For the text-containing cell, return its midpoint in [X, Y] coordinate format. 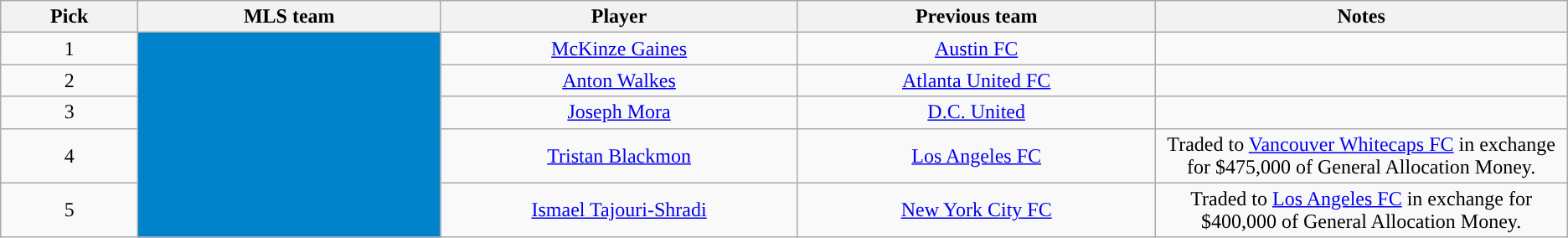
MLS team [290, 17]
5 [70, 210]
Previous team [977, 17]
Traded to Los Angeles FC in exchange for $400,000 of General Allocation Money. [1361, 210]
Joseph Mora [620, 112]
4 [70, 156]
Anton Walkes [620, 80]
Atlanta United FC [977, 80]
Los Angeles FC [977, 156]
Ismael Tajouri-Shradi [620, 210]
2 [70, 80]
Traded to Vancouver Whitecaps FC in exchange for $475,000 of General Allocation Money. [1361, 156]
Tristan Blackmon [620, 156]
D.C. United [977, 112]
3 [70, 112]
Notes [1361, 17]
Player [620, 17]
McKinze Gaines [620, 49]
Pick [70, 17]
1 [70, 49]
Austin FC [977, 49]
New York City FC [977, 210]
